Provide the (X, Y) coordinate of the cell's center where the given text is located.  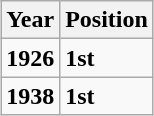
Position (107, 20)
1938 (30, 96)
Year (30, 20)
1926 (30, 58)
